Provide the [x, y] coordinate of the cell's center where the given text is located.  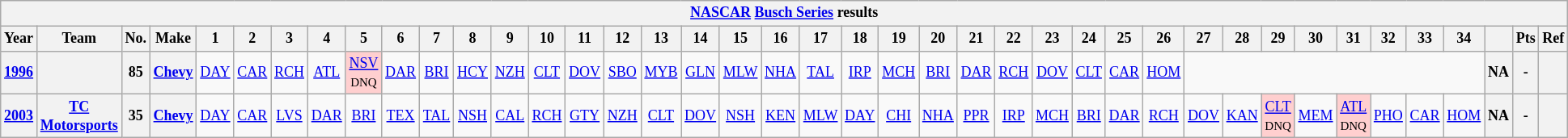
11 [585, 39]
Team [79, 39]
LVS [290, 116]
29 [1278, 39]
CLTDNQ [1278, 116]
Ref [1553, 39]
1996 [19, 73]
3 [290, 39]
33 [1425, 39]
HCY [473, 73]
SBO [622, 73]
GLN [701, 73]
1 [215, 39]
GTY [585, 116]
28 [1242, 39]
35 [136, 116]
23 [1053, 39]
10 [547, 39]
MEM [1316, 116]
5 [364, 39]
25 [1125, 39]
TEX [401, 116]
30 [1316, 39]
No. [136, 39]
Year [19, 39]
2003 [19, 116]
Pts [1526, 39]
4 [327, 39]
2 [252, 39]
20 [939, 39]
NSVDNQ [364, 73]
24 [1089, 39]
17 [820, 39]
27 [1204, 39]
22 [1014, 39]
16 [781, 39]
15 [740, 39]
Make [173, 39]
MYB [661, 73]
18 [860, 39]
CHI [899, 116]
26 [1163, 39]
PPR [976, 116]
21 [976, 39]
KEN [781, 116]
13 [661, 39]
NASCAR Busch Series results [785, 13]
ATLDNQ [1354, 116]
CAL [510, 116]
6 [401, 39]
KAN [1242, 116]
31 [1354, 39]
PHO [1388, 116]
19 [899, 39]
9 [510, 39]
14 [701, 39]
7 [436, 39]
ATL [327, 73]
85 [136, 73]
32 [1388, 39]
TC Motorsports [79, 116]
12 [622, 39]
34 [1464, 39]
8 [473, 39]
